Locate the cell with the specified text and output its [X, Y] center coordinate. 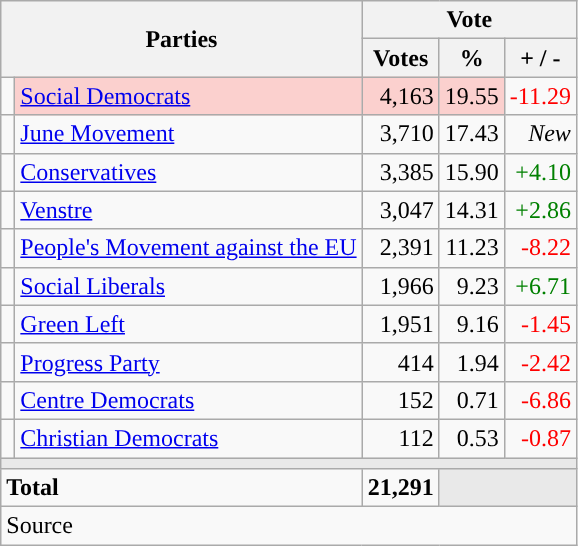
9.16 [472, 324]
-8.22 [540, 248]
New [540, 134]
Social Liberals [188, 286]
Centre Democrats [188, 400]
-1.45 [540, 324]
152 [400, 400]
3,385 [400, 172]
Social Democrats [188, 96]
Source [289, 526]
2,391 [400, 248]
Votes [400, 58]
9.23 [472, 286]
-11.29 [540, 96]
Conservatives [188, 172]
-0.87 [540, 438]
Vote [469, 20]
0.71 [472, 400]
Venstre [188, 210]
0.53 [472, 438]
1,966 [400, 286]
+ / - [540, 58]
Christian Democrats [188, 438]
1,951 [400, 324]
-6.86 [540, 400]
21,291 [400, 488]
1.94 [472, 362]
Total [182, 488]
3,047 [400, 210]
414 [400, 362]
June Movement [188, 134]
+6.71 [540, 286]
14.31 [472, 210]
11.23 [472, 248]
112 [400, 438]
+4.10 [540, 172]
3,710 [400, 134]
Parties [182, 39]
19.55 [472, 96]
17.43 [472, 134]
15.90 [472, 172]
4,163 [400, 96]
Progress Party [188, 362]
+2.86 [540, 210]
Green Left [188, 324]
-2.42 [540, 362]
% [472, 58]
People's Movement against the EU [188, 248]
